For the text-containing cell, return its midpoint in (x, y) coordinate format. 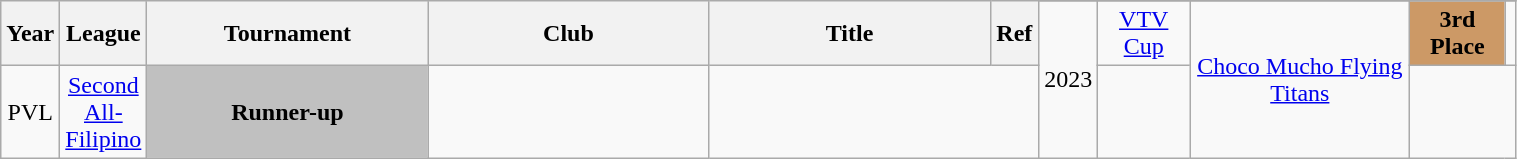
3rd Place (1458, 34)
VTV Cup (1144, 34)
Choco Mucho Flying Titans (1300, 80)
Year (30, 34)
Tournament (288, 34)
Ref (1014, 34)
League (104, 34)
2023 (1068, 80)
Club (568, 34)
Title (850, 34)
Second All-Filipino (104, 112)
Runner-up (288, 112)
PVL (30, 112)
